Provide the [x, y] coordinate of the cell's center where the given text is located.  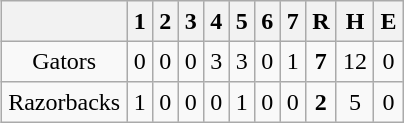
Razorbacks [64, 102]
H [355, 21]
12 [355, 61]
Gators [64, 61]
R [320, 21]
6 [267, 21]
4 [216, 21]
E [389, 21]
